Capture the cell that displays the provided text and extract its (x, y) central coordinate. 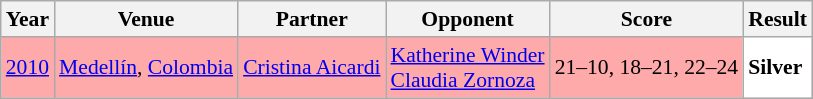
Venue (146, 19)
Medellín, Colombia (146, 68)
Score (647, 19)
Katherine Winder Claudia Zornoza (468, 68)
Result (778, 19)
2010 (28, 68)
Opponent (468, 19)
21–10, 18–21, 22–24 (647, 68)
Cristina Aicardi (312, 68)
Silver (778, 68)
Partner (312, 19)
Year (28, 19)
